From the cell containing the given text, extract its center point as [x, y] coordinate. 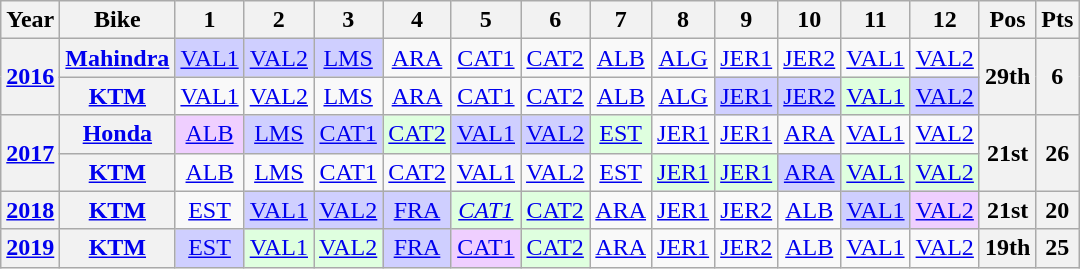
5 [486, 20]
29th [1007, 77]
Bike [118, 20]
7 [621, 20]
20 [1058, 210]
2 [278, 20]
4 [417, 20]
2019 [30, 248]
2016 [30, 77]
12 [944, 20]
Pos [1007, 20]
Pts [1058, 20]
26 [1058, 153]
2017 [30, 153]
Mahindra [118, 58]
1 [210, 20]
9 [746, 20]
Honda [118, 134]
25 [1058, 248]
2018 [30, 210]
19th [1007, 248]
8 [684, 20]
10 [810, 20]
11 [876, 20]
Year [30, 20]
3 [348, 20]
